Provide the [x, y] coordinate of the cell's center where the given text is located.  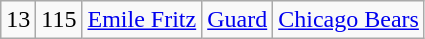
13 [18, 20]
Guard [238, 20]
115 [59, 20]
Chicago Bears [349, 20]
Emile Fritz [142, 20]
